Identify which cell holds the provided text, then report its (X, Y) central coordinate. 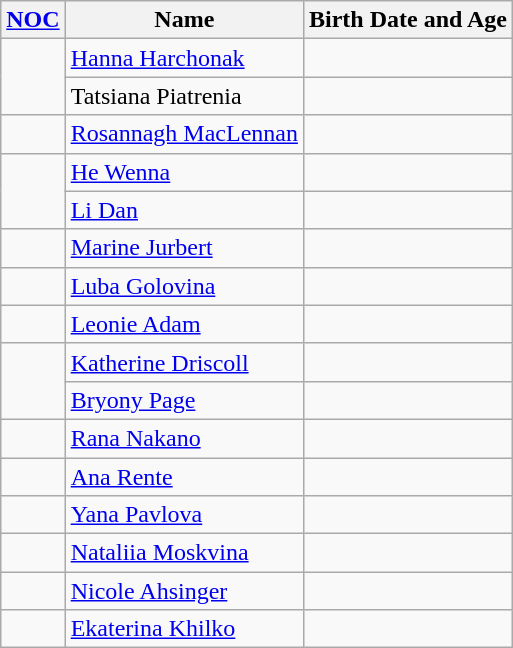
He Wenna (184, 172)
Nataliia Moskvina (184, 553)
Name (184, 20)
Marine Jurbert (184, 248)
Hanna Harchonak (184, 58)
NOC (33, 20)
Li Dan (184, 210)
Luba Golovina (184, 286)
Ana Rente (184, 477)
Leonie Adam (184, 324)
Bryony Page (184, 400)
Birth Date and Age (408, 20)
Tatsiana Piatrenia (184, 96)
Yana Pavlova (184, 515)
Katherine Driscoll (184, 362)
Rosannagh MacLennan (184, 134)
Nicole Ahsinger (184, 591)
Ekaterina Khilko (184, 629)
Rana Nakano (184, 438)
